Identify which cell holds the provided text, then report its (x, y) central coordinate. 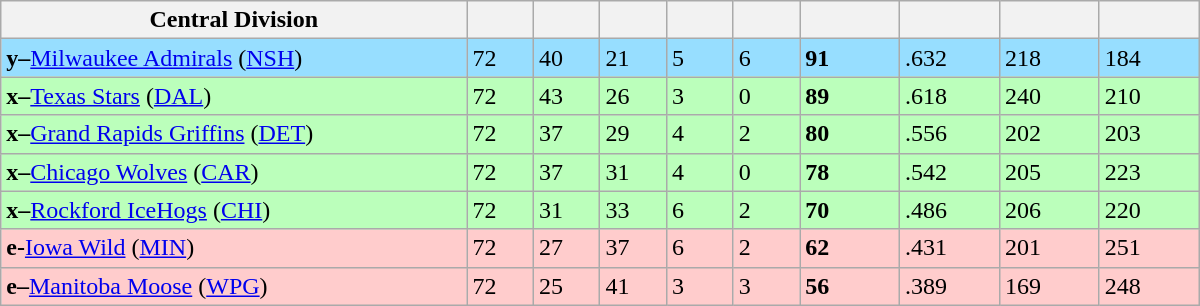
184 (1149, 58)
.431 (950, 248)
40 (566, 58)
248 (1149, 286)
33 (634, 210)
29 (634, 134)
25 (566, 286)
210 (1149, 96)
.618 (950, 96)
201 (1049, 248)
.632 (950, 58)
e–Manitoba Moose (WPG) (234, 286)
89 (850, 96)
223 (1149, 172)
240 (1049, 96)
56 (850, 286)
x–Rockford IceHogs (CHI) (234, 210)
91 (850, 58)
206 (1049, 210)
y–Milwaukee Admirals (NSH) (234, 58)
202 (1049, 134)
41 (634, 286)
x–Grand Rapids Griffins (DET) (234, 134)
205 (1049, 172)
218 (1049, 58)
.556 (950, 134)
43 (566, 96)
x–Texas Stars (DAL) (234, 96)
Central Division (234, 20)
26 (634, 96)
x–Chicago Wolves (CAR) (234, 172)
251 (1149, 248)
.542 (950, 172)
203 (1149, 134)
220 (1149, 210)
70 (850, 210)
169 (1049, 286)
.389 (950, 286)
e-Iowa Wild (MIN) (234, 248)
78 (850, 172)
27 (566, 248)
5 (700, 58)
21 (634, 58)
.486 (950, 210)
62 (850, 248)
80 (850, 134)
